Scan for the cell matching the given text and deliver its [x, y] coordinate at center. 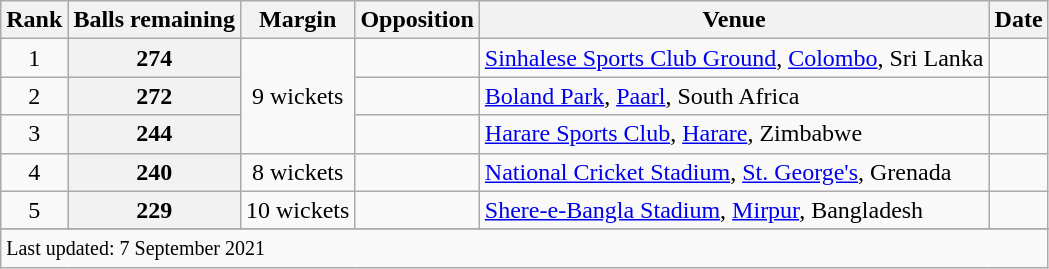
8 wickets [297, 172]
Balls remaining [154, 20]
Venue [734, 20]
272 [154, 96]
Date [1018, 20]
National Cricket Stadium, St. George's, Grenada [734, 172]
10 wickets [297, 210]
3 [34, 134]
240 [154, 172]
4 [34, 172]
244 [154, 134]
229 [154, 210]
Opposition [417, 20]
Boland Park, Paarl, South Africa [734, 96]
Rank [34, 20]
Margin [297, 20]
2 [34, 96]
5 [34, 210]
Shere-e-Bangla Stadium, Mirpur, Bangladesh [734, 210]
Sinhalese Sports Club Ground, Colombo, Sri Lanka [734, 58]
274 [154, 58]
9 wickets [297, 96]
1 [34, 58]
Harare Sports Club, Harare, Zimbabwe [734, 134]
Last updated: 7 September 2021 [524, 248]
